From the cell containing the given text, extract its center point as [X, Y] coordinate. 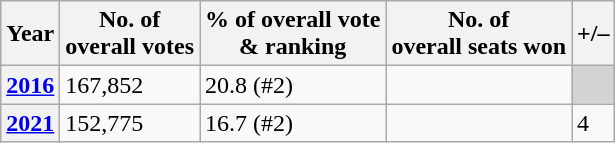
% of overall vote & ranking [293, 34]
No. ofoverall votes [130, 34]
4 [594, 123]
2016 [30, 85]
20.8 (#2) [293, 85]
16.7 (#2) [293, 123]
167,852 [130, 85]
Year [30, 34]
No. ofoverall seats won [479, 34]
152,775 [130, 123]
+/– [594, 34]
2021 [30, 123]
